Detect which cell encompasses the target text, then output its (x, y) center coordinate. 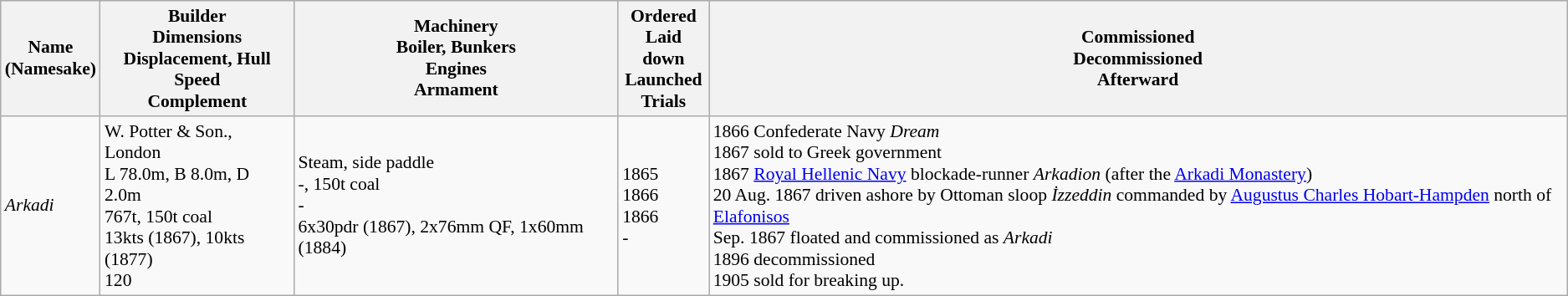
Name(Namesake) (50, 59)
186518661866- (664, 206)
W. Potter & Son., LondonL 78.0m, B 8.0m, D 2.0m767t, 150t coal13kts (1867), 10kts (1877)120 (197, 206)
Steam, side paddle-, 150t coal-6x30pdr (1867), 2x76mm QF, 1x60mm (1884) (457, 206)
BuilderDimensionsDisplacement, HullSpeedComplement (197, 59)
CommissionedDecommissionedAfterward (1138, 59)
MachineryBoiler, BunkersEnginesArmament (457, 59)
Arkadi (50, 206)
OrderedLaid downLaunchedTrials (664, 59)
